Return the (x, y) coordinate for the center point of the cell that contains the specified text.  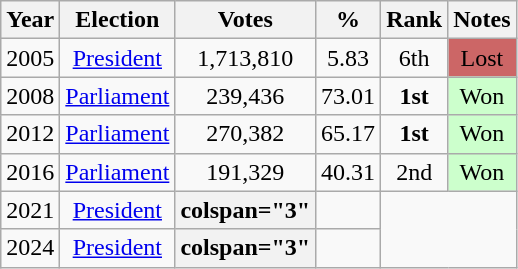
191,329 (246, 172)
2021 (30, 210)
239,436 (246, 96)
Votes (246, 20)
Notes (482, 20)
2024 (30, 248)
1,713,810 (246, 58)
270,382 (246, 134)
40.31 (348, 172)
6th (414, 58)
Year (30, 20)
2nd (414, 172)
% (348, 20)
Rank (414, 20)
2005 (30, 58)
Election (118, 20)
65.17 (348, 134)
5.83 (348, 58)
2016 (30, 172)
Lost (482, 58)
2012 (30, 134)
73.01 (348, 96)
2008 (30, 96)
